Return the [x, y] coordinate for the center point of the cell that contains the specified text.  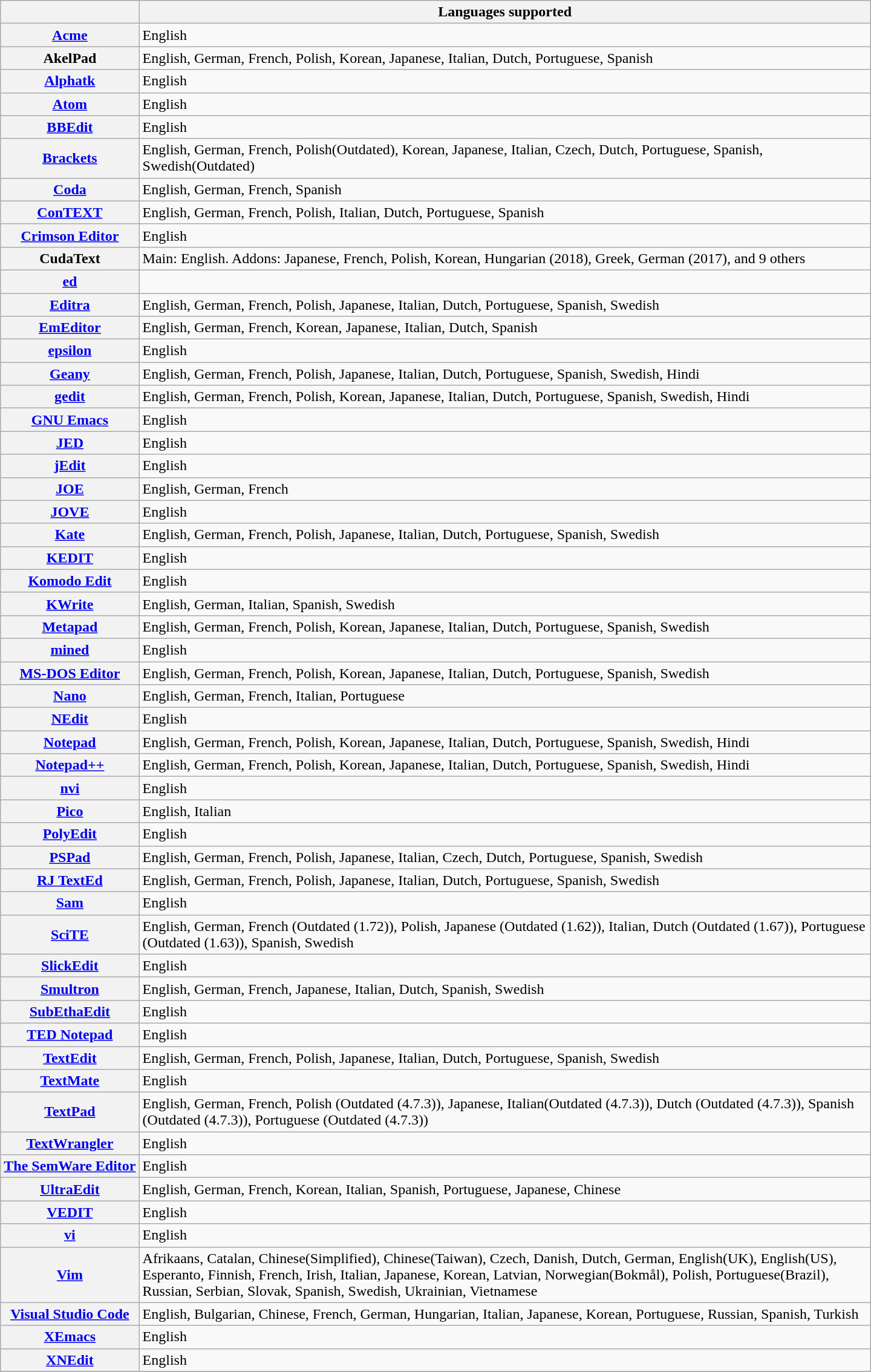
JED [70, 443]
UltraEdit [70, 1189]
JOVE [70, 512]
English, German, French, Polish, Japanese, Italian, Czech, Dutch, Portuguese, Spanish, Swedish [504, 857]
NEdit [70, 719]
CudaText [70, 258]
nvi [70, 788]
Nano [70, 696]
KWrite [70, 604]
PSPad [70, 857]
Atom [70, 104]
mined [70, 650]
MS-DOS Editor [70, 673]
SciTE [70, 934]
TextPad [70, 1112]
ConTEXT [70, 212]
TextMate [70, 1081]
vi [70, 1235]
The SemWare Editor [70, 1166]
English, German, French, Polish(Outdated), Korean, Japanese, Italian, Czech, Dutch, Portuguese, Spanish, Swedish(Outdated) [504, 158]
Kate [70, 535]
Main: English. Addons: Japanese, French, Polish, Korean, Hungarian (2018), Greek, German (2017), and 9 others [504, 258]
English, German, French, Spanish [504, 189]
Brackets [70, 158]
Pico [70, 811]
Vim [70, 1275]
English, German, Italian, Spanish, Swedish [504, 604]
Notepad [70, 742]
Languages supported [504, 12]
BBEdit [70, 127]
gedit [70, 397]
English, German, French, Italian, Portuguese [504, 696]
TextWrangler [70, 1143]
Crimson Editor [70, 235]
Geany [70, 374]
TED Notepad [70, 1034]
RJ TextEd [70, 880]
EmEditor [70, 328]
epsilon [70, 351]
jEdit [70, 466]
GNU Emacs [70, 420]
English, Bulgarian, Chinese, French, German, Hungarian, Italian, Japanese, Korean, Portuguese, Russian, Spanish, Turkish [504, 1314]
XNEdit [70, 1360]
Smultron [70, 988]
PolyEdit [70, 834]
English, German, French, Polish, Japanese, Italian, Dutch, Portuguese, Spanish, Swedish, Hindi [504, 374]
Notepad++ [70, 765]
Metapad [70, 627]
Visual Studio Code [70, 1314]
English, German, French, Korean, Italian, Spanish, Portuguese, Japanese, Chinese [504, 1189]
KEDIT [70, 558]
Sam [70, 903]
Alphatk [70, 81]
AkelPad [70, 58]
Coda [70, 189]
XEmacs [70, 1337]
ed [70, 281]
English, Italian [504, 811]
SlickEdit [70, 965]
VEDIT [70, 1212]
English, German, French, Polish, Korean, Japanese, Italian, Dutch, Portuguese, Spanish [504, 58]
TextEdit [70, 1058]
Acme [70, 35]
English, German, French, Polish, Italian, Dutch, Portuguese, Spanish [504, 212]
English, German, French, Japanese, Italian, Dutch, Spanish, Swedish [504, 988]
English, German, French [504, 489]
Komodo Edit [70, 581]
SubEthaEdit [70, 1011]
JOE [70, 489]
Editra [70, 304]
English, German, French, Korean, Japanese, Italian, Dutch, Spanish [504, 328]
